Determine the (X, Y) coordinate at the center of the cell enclosing the given text.  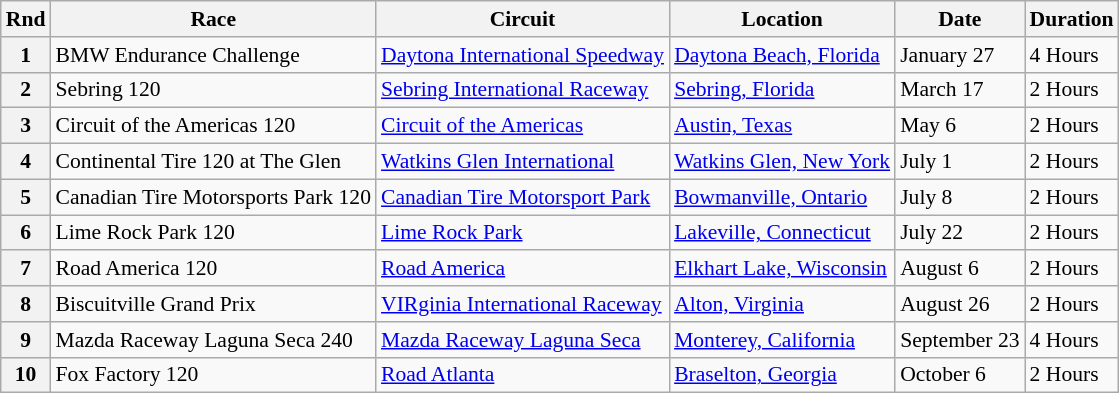
July 22 (960, 233)
Circuit (522, 19)
Biscuitville Grand Prix (213, 304)
10 (26, 375)
Circuit of the Americas 120 (213, 126)
Rnd (26, 19)
January 27 (960, 55)
October 6 (960, 375)
Lime Rock Park (522, 233)
July 8 (960, 197)
Sebring International Raceway (522, 90)
March 17 (960, 90)
Mazda Raceway Laguna Seca 240 (213, 340)
Lime Rock Park 120 (213, 233)
Sebring, Florida (782, 90)
5 (26, 197)
Austin, Texas (782, 126)
Road America (522, 269)
Sebring 120 (213, 90)
Braselton, Georgia (782, 375)
2 (26, 90)
BMW Endurance Challenge (213, 55)
Canadian Tire Motorsports Park 120 (213, 197)
Elkhart Lake, Wisconsin (782, 269)
Race (213, 19)
Road America 120 (213, 269)
August 6 (960, 269)
Daytona Beach, Florida (782, 55)
Continental Tire 120 at The Glen (213, 162)
VIRginia International Raceway (522, 304)
Monterey, California (782, 340)
Bowmanville, Ontario (782, 197)
July 1 (960, 162)
September 23 (960, 340)
Date (960, 19)
7 (26, 269)
4 (26, 162)
8 (26, 304)
Alton, Virginia (782, 304)
August 26 (960, 304)
Daytona International Speedway (522, 55)
Duration (1072, 19)
3 (26, 126)
Location (782, 19)
1 (26, 55)
Road Atlanta (522, 375)
Watkins Glen, New York (782, 162)
Canadian Tire Motorsport Park (522, 197)
6 (26, 233)
Mazda Raceway Laguna Seca (522, 340)
9 (26, 340)
Circuit of the Americas (522, 126)
Fox Factory 120 (213, 375)
Watkins Glen International (522, 162)
May 6 (960, 126)
Lakeville, Connecticut (782, 233)
